Identify which cell holds the provided text, then report its (x, y) central coordinate. 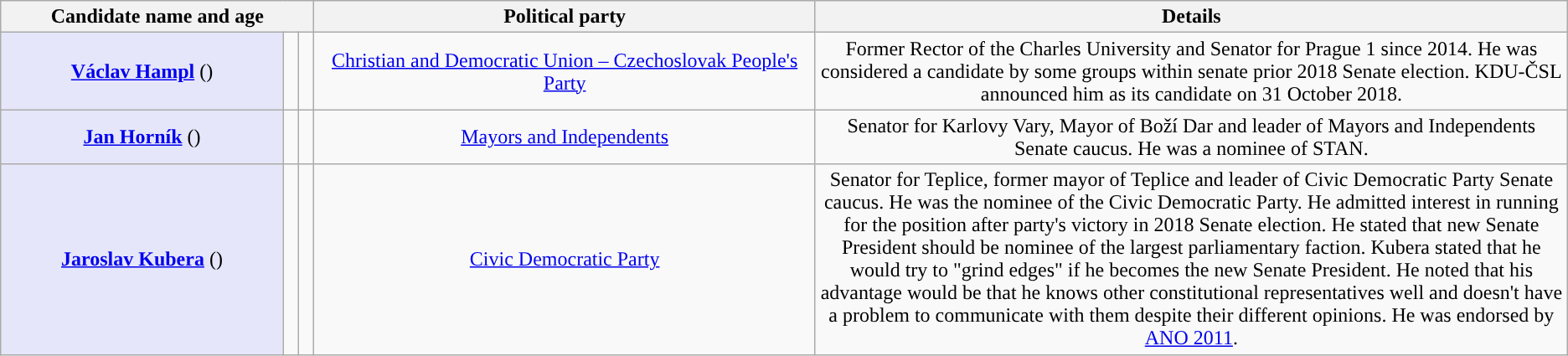
Civic Democratic Party (565, 260)
Political party (565, 17)
Christian and Democratic Union – Czechoslovak People's Party (565, 71)
Václav Hampl () (142, 71)
Jaroslav Kubera () (142, 260)
Candidate name and age (157, 17)
Mayors and Independents (565, 137)
Jan Horník () (142, 137)
Senator for Karlovy Vary, Mayor of Boží Dar and leader of Mayors and Independents Senate caucus. He was a nominee of STAN. (1191, 137)
Details (1191, 17)
